Detect which cell encompasses the target text, then output its [x, y] center coordinate. 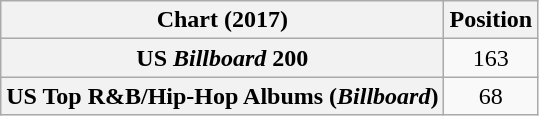
163 [491, 58]
Chart (2017) [222, 20]
US Billboard 200 [222, 58]
68 [491, 96]
US Top R&B/Hip-Hop Albums (Billboard) [222, 96]
Position [491, 20]
